Output the (x, y) coordinate of the center of the cell containing the given text.  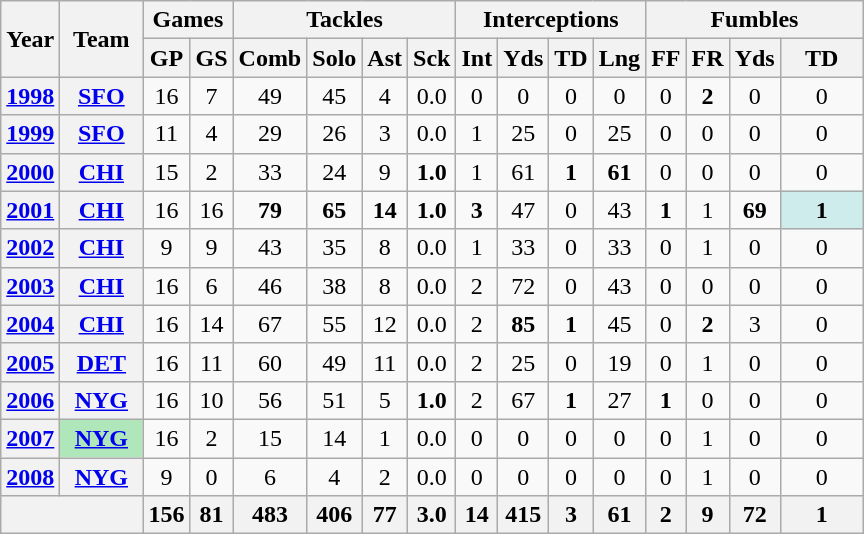
GS (212, 58)
1998 (30, 96)
FR (708, 58)
77 (385, 515)
12 (385, 324)
406 (334, 515)
46 (270, 286)
156 (166, 515)
Fumbles (755, 20)
2005 (30, 362)
2007 (30, 438)
Int (477, 58)
29 (270, 134)
24 (334, 172)
GP (166, 58)
2006 (30, 400)
2002 (30, 248)
26 (334, 134)
5 (385, 400)
415 (524, 515)
56 (270, 400)
19 (619, 362)
60 (270, 362)
35 (334, 248)
Ast (385, 58)
DET (102, 362)
2000 (30, 172)
Games (188, 20)
38 (334, 286)
81 (212, 515)
79 (270, 210)
483 (270, 515)
27 (619, 400)
Tackles (344, 20)
51 (334, 400)
7 (212, 96)
2008 (30, 477)
47 (524, 210)
2003 (30, 286)
Sck (432, 58)
55 (334, 324)
2004 (30, 324)
3.0 (432, 515)
65 (334, 210)
10 (212, 400)
Team (102, 39)
FF (666, 58)
Solo (334, 58)
Interceptions (551, 20)
Year (30, 39)
2001 (30, 210)
Lng (619, 58)
1999 (30, 134)
69 (754, 210)
85 (524, 324)
Comb (270, 58)
